Capture the cell that displays the provided text and extract its (X, Y) central coordinate. 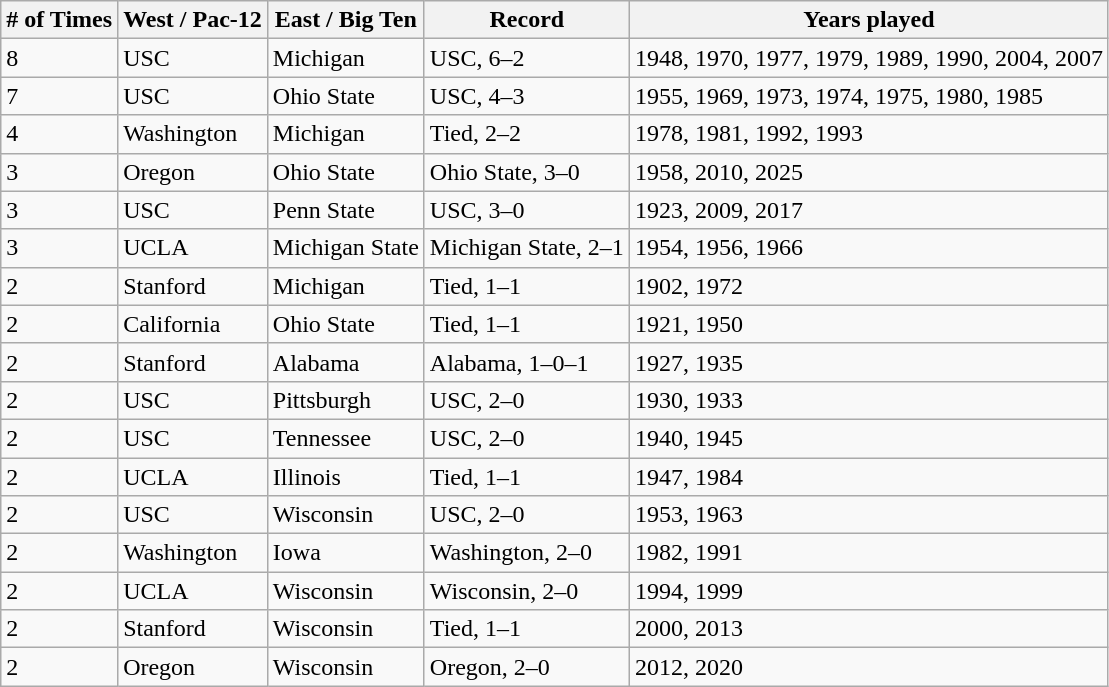
Michigan State, 2–1 (526, 248)
Alabama (346, 362)
East / Big Ten (346, 20)
8 (60, 58)
1947, 1984 (868, 477)
Ohio State, 3–0 (526, 172)
Michigan State (346, 248)
# of Times (60, 20)
Tennessee (346, 438)
1982, 1991 (868, 553)
1978, 1981, 1992, 1993 (868, 134)
Tied, 2–2 (526, 134)
1954, 1956, 1966 (868, 248)
Penn State (346, 210)
1955, 1969, 1973, 1974, 1975, 1980, 1985 (868, 96)
Alabama, 1–0–1 (526, 362)
1921, 1950 (868, 324)
1930, 1933 (868, 400)
USC, 4–3 (526, 96)
West / Pac-12 (193, 20)
USC, 3–0 (526, 210)
USC, 6–2 (526, 58)
2012, 2020 (868, 667)
Washington, 2–0 (526, 553)
7 (60, 96)
4 (60, 134)
Record (526, 20)
Oregon, 2–0 (526, 667)
1958, 2010, 2025 (868, 172)
1940, 1945 (868, 438)
1902, 1972 (868, 286)
Iowa (346, 553)
Illinois (346, 477)
Years played (868, 20)
California (193, 324)
Pittsburgh (346, 400)
1927, 1935 (868, 362)
1953, 1963 (868, 515)
Wisconsin, 2–0 (526, 591)
2000, 2013 (868, 629)
1948, 1970, 1977, 1979, 1989, 1990, 2004, 2007 (868, 58)
1994, 1999 (868, 591)
1923, 2009, 2017 (868, 210)
